Return [X, Y] of the center of cell containing provided text 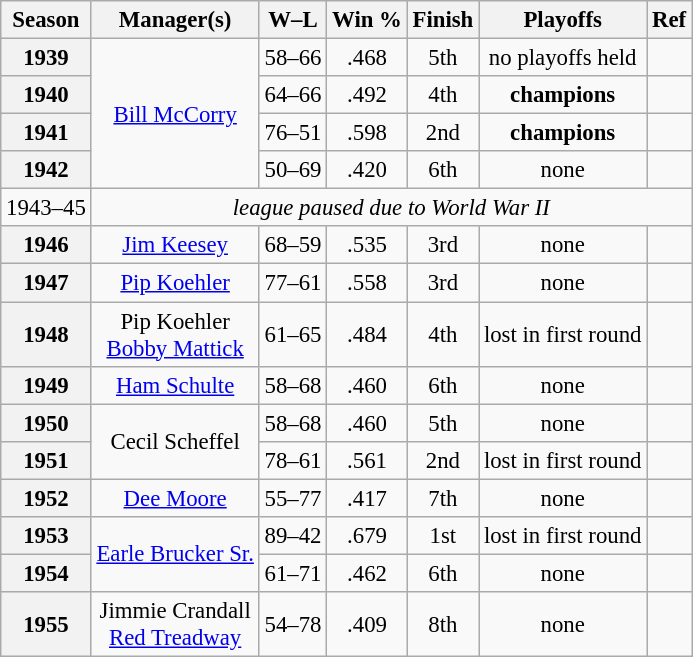
61–71 [293, 573]
Win % [367, 20]
.409 [367, 624]
1952 [46, 498]
Jimmie CrandallRed Treadway [175, 624]
.492 [367, 95]
1949 [46, 385]
.535 [367, 245]
89–42 [293, 536]
Dee Moore [175, 498]
1947 [46, 283]
Ref [670, 20]
Cecil Scheffel [175, 442]
Pip Koehler [175, 283]
55–77 [293, 498]
.462 [367, 573]
Ham Schulte [175, 385]
.558 [367, 283]
.561 [367, 460]
8th [442, 624]
1942 [46, 170]
1st [442, 536]
Jim Keesey [175, 245]
Earle Brucker Sr. [175, 554]
league paused due to World War II [391, 208]
.598 [367, 133]
1954 [46, 573]
Season [46, 20]
1953 [46, 536]
58–66 [293, 58]
61–65 [293, 334]
50–69 [293, 170]
.468 [367, 58]
1940 [46, 95]
Playoffs [563, 20]
7th [442, 498]
1955 [46, 624]
1950 [46, 423]
Manager(s) [175, 20]
W–L [293, 20]
.679 [367, 536]
no playoffs held [563, 58]
64–66 [293, 95]
1943–45 [46, 208]
1951 [46, 460]
Pip KoehlerBobby Mattick [175, 334]
78–61 [293, 460]
68–59 [293, 245]
Finish [442, 20]
.420 [367, 170]
.484 [367, 334]
77–61 [293, 283]
.417 [367, 498]
1946 [46, 245]
76–51 [293, 133]
1941 [46, 133]
54–78 [293, 624]
1948 [46, 334]
Bill McCorry [175, 114]
1939 [46, 58]
